Output the [X, Y] coordinate of the center of the cell containing the given text.  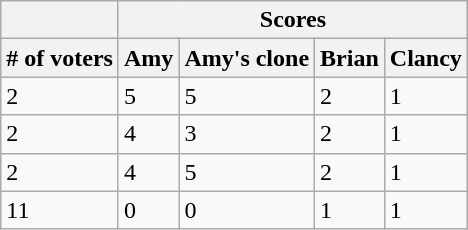
Amy [148, 58]
Scores [292, 20]
# of voters [60, 58]
3 [247, 134]
Brian [350, 58]
Amy's clone [247, 58]
Clancy [426, 58]
11 [60, 210]
